For the text-containing cell, return its midpoint in (X, Y) coordinate format. 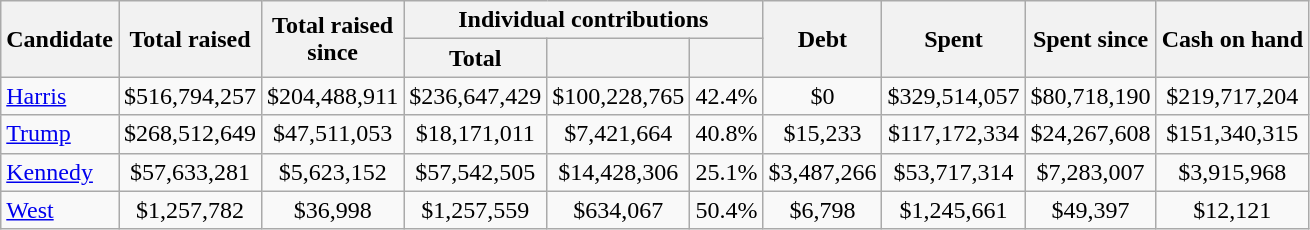
$24,267,608 (1090, 134)
$100,228,765 (618, 96)
25.1% (726, 172)
Total raised (190, 39)
Cash on hand (1232, 39)
$516,794,257 (190, 96)
$3,487,266 (822, 172)
$36,998 (333, 210)
$5,623,152 (333, 172)
$7,283,007 (1090, 172)
$80,718,190 (1090, 96)
$1,257,559 (476, 210)
Spent since (1090, 39)
$329,514,057 (954, 96)
$268,512,649 (190, 134)
$49,397 (1090, 210)
Individual contributions (584, 20)
40.8% (726, 134)
$117,172,334 (954, 134)
$1,245,661 (954, 210)
Harris (60, 96)
$15,233 (822, 134)
West (60, 210)
Trump (60, 134)
Spent (954, 39)
Debt (822, 39)
Total raisedsince (333, 39)
$151,340,315 (1232, 134)
$47,511,053 (333, 134)
Total (476, 58)
$12,121 (1232, 210)
$14,428,306 (618, 172)
$634,067 (618, 210)
Candidate (60, 39)
$7,421,664 (618, 134)
50.4% (726, 210)
$1,257,782 (190, 210)
$204,488,911 (333, 96)
Kennedy (60, 172)
$6,798 (822, 210)
$3,915,968 (1232, 172)
$57,542,505 (476, 172)
$0 (822, 96)
$236,647,429 (476, 96)
$53,717,314 (954, 172)
$219,717,204 (1232, 96)
$57,633,281 (190, 172)
$18,171,011 (476, 134)
42.4% (726, 96)
